Locate the cell with the specified text and output its (X, Y) center coordinate. 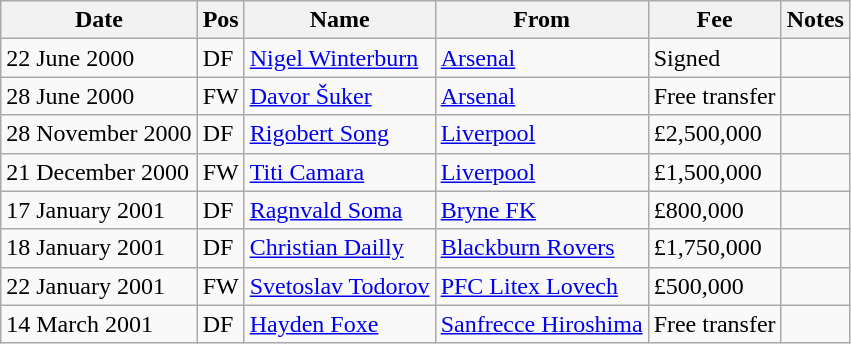
Notes (815, 20)
21 December 2000 (99, 172)
Bryne FK (542, 210)
£1,500,000 (714, 172)
£800,000 (714, 210)
Sanfrecce Hiroshima (542, 324)
Nigel Winterburn (340, 58)
28 November 2000 (99, 134)
17 January 2001 (99, 210)
14 March 2001 (99, 324)
18 January 2001 (99, 248)
Name (340, 20)
Blackburn Rovers (542, 248)
Davor Šuker (340, 96)
Pos (220, 20)
£1,750,000 (714, 248)
£500,000 (714, 286)
PFC Litex Lovech (542, 286)
Rigobert Song (340, 134)
Hayden Foxe (340, 324)
Signed (714, 58)
Titi Camara (340, 172)
Svetoslav Todorov (340, 286)
Christian Dailly (340, 248)
Ragnvald Soma (340, 210)
Fee (714, 20)
Date (99, 20)
28 June 2000 (99, 96)
£2,500,000 (714, 134)
From (542, 20)
22 January 2001 (99, 286)
22 June 2000 (99, 58)
